Capture the cell that displays the provided text and extract its [x, y] central coordinate. 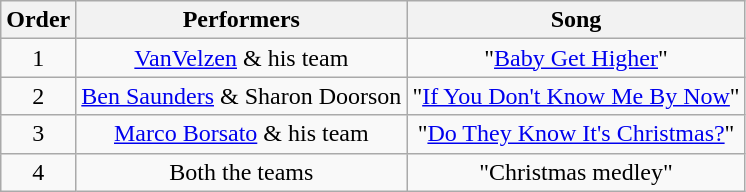
Performers [242, 20]
"If You Don't Know Me By Now" [576, 96]
Order [38, 20]
"Do They Know It's Christmas?" [576, 134]
3 [38, 134]
1 [38, 58]
Both the teams [242, 172]
2 [38, 96]
Song [576, 20]
VanVelzen & his team [242, 58]
"Christmas medley" [576, 172]
Marco Borsato & his team [242, 134]
"Baby Get Higher" [576, 58]
4 [38, 172]
Ben Saunders & Sharon Doorson [242, 96]
